Determine the (X, Y) coordinate at the center of the cell enclosing the given text.  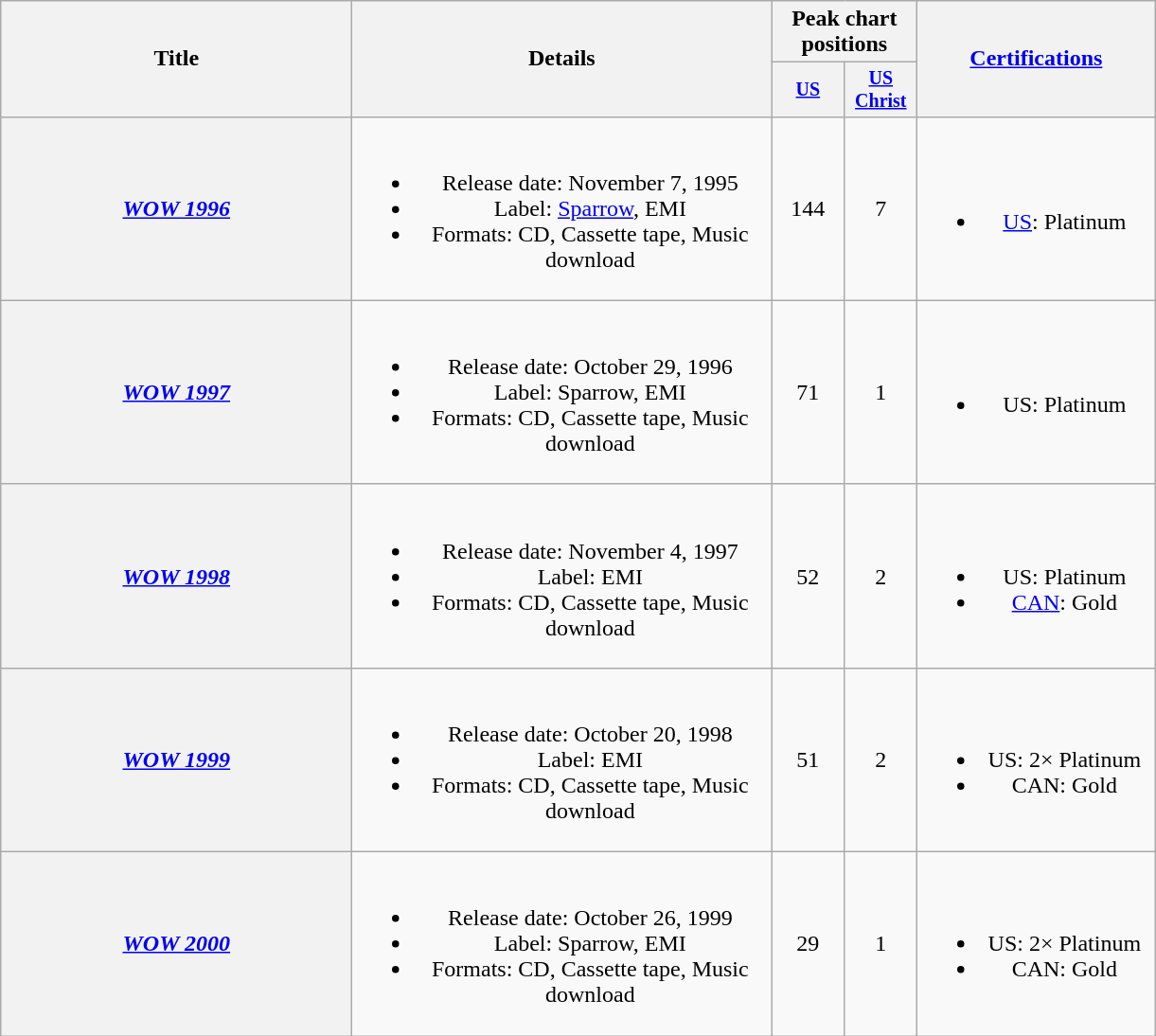
Release date: October 20, 1998Label: EMIFormats: CD, Cassette tape, Music download (562, 759)
29 (809, 944)
WOW 1998 (176, 576)
US: PlatinumCAN: Gold (1036, 576)
Title (176, 59)
7 (880, 208)
Details (562, 59)
WOW 1997 (176, 392)
Peak chart positions (845, 32)
71 (809, 392)
WOW 1996 (176, 208)
51 (809, 759)
144 (809, 208)
Certifications (1036, 59)
Release date: November 7, 1995Label: Sparrow, EMIFormats: CD, Cassette tape, Music download (562, 208)
Release date: October 29, 1996Label: Sparrow, EMIFormats: CD, Cassette tape, Music download (562, 392)
Release date: November 4, 1997Label: EMIFormats: CD, Cassette tape, Music download (562, 576)
Release date: October 26, 1999Label: Sparrow, EMIFormats: CD, Cassette tape, Music download (562, 944)
US (809, 89)
US Christ (880, 89)
WOW 2000 (176, 944)
52 (809, 576)
WOW 1999 (176, 759)
